Scan for the cell matching the given text and deliver its [X, Y] coordinate at center. 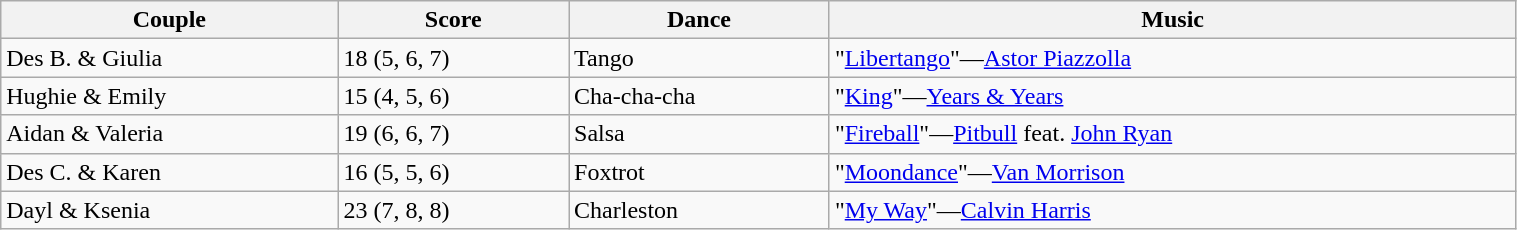
Music [1172, 20]
15 (4, 5, 6) [454, 96]
18 (5, 6, 7) [454, 58]
23 (7, 8, 8) [454, 210]
Des C. & Karen [170, 172]
Des B. & Giulia [170, 58]
"Moondance"—Van Morrison [1172, 172]
Aidan & Valeria [170, 134]
19 (6, 6, 7) [454, 134]
Tango [700, 58]
Dayl & Ksenia [170, 210]
Cha-cha-cha [700, 96]
16 (5, 5, 6) [454, 172]
"Libertango"—Astor Piazzolla [1172, 58]
"King"—Years & Years [1172, 96]
Hughie & Emily [170, 96]
"Fireball"—Pitbull feat. John Ryan [1172, 134]
Score [454, 20]
Dance [700, 20]
Foxtrot [700, 172]
"My Way"—Calvin Harris [1172, 210]
Couple [170, 20]
Charleston [700, 210]
Salsa [700, 134]
